Provide the (x, y) coordinate of the cell's center where the given text is located.  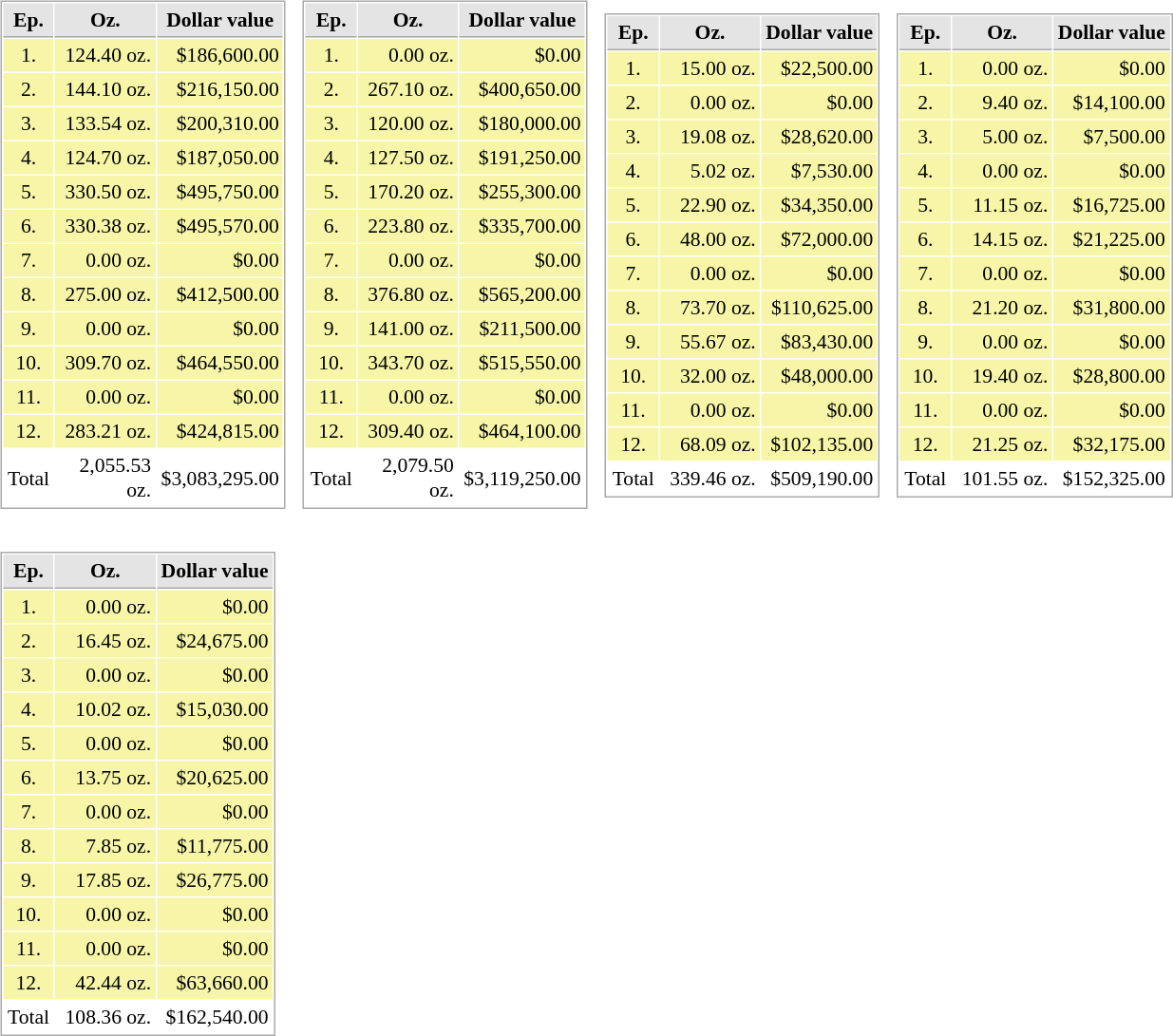
339.46 oz. (710, 478)
5.02 oz. (710, 170)
$200,310.00 (220, 123)
$32,175.00 (1111, 443)
$216,150.00 (220, 89)
124.70 oz. (105, 158)
$48,000.00 (820, 375)
$152,325.00 (1111, 478)
330.38 oz. (105, 226)
$110,625.00 (820, 307)
68.09 oz. (710, 443)
2,055.53 oz. (105, 478)
127.50 oz. (408, 158)
343.70 oz. (408, 363)
42.44 oz. (105, 983)
$464,100.00 (522, 431)
16.45 oz. (105, 641)
$187,050.00 (220, 158)
5.00 oz. (1002, 136)
21.25 oz. (1002, 443)
17.85 oz. (105, 880)
$21,225.00 (1111, 238)
$7,530.00 (820, 170)
48.00 oz. (710, 238)
$15,030.00 (215, 709)
$211,500.00 (522, 329)
21.20 oz. (1002, 307)
15.00 oz. (710, 67)
$20,625.00 (215, 778)
124.40 oz. (105, 55)
13.75 oz. (105, 778)
309.40 oz. (408, 431)
$464,550.00 (220, 363)
108.36 oz. (105, 1017)
$14,100.00 (1111, 102)
376.80 oz. (408, 294)
9.40 oz. (1002, 102)
$83,430.00 (820, 341)
309.70 oz. (105, 363)
7.85 oz. (105, 846)
$191,250.00 (522, 158)
283.21 oz. (105, 431)
$7,500.00 (1111, 136)
$162,540.00 (215, 1017)
$186,600.00 (220, 55)
267.10 oz. (408, 89)
$72,000.00 (820, 238)
$26,775.00 (215, 880)
$509,190.00 (820, 478)
$565,200.00 (522, 294)
170.20 oz. (408, 192)
223.80 oz. (408, 226)
$22,500.00 (820, 67)
$412,500.00 (220, 294)
$495,750.00 (220, 192)
14.15 oz. (1002, 238)
141.00 oz. (408, 329)
55.67 oz. (710, 341)
$11,775.00 (215, 846)
$424,815.00 (220, 431)
$255,300.00 (522, 192)
330.50 oz. (105, 192)
$400,650.00 (522, 89)
$63,660.00 (215, 983)
10.02 oz. (105, 709)
73.70 oz. (710, 307)
$28,800.00 (1111, 375)
$24,675.00 (215, 641)
11.15 oz. (1002, 204)
$3,119,250.00 (522, 478)
2,079.50 oz. (408, 478)
$180,000.00 (522, 123)
32.00 oz. (710, 375)
$335,700.00 (522, 226)
19.08 oz. (710, 136)
101.55 oz. (1002, 478)
$102,135.00 (820, 443)
$16,725.00 (1111, 204)
144.10 oz. (105, 89)
$31,800.00 (1111, 307)
22.90 oz. (710, 204)
$495,570.00 (220, 226)
$34,350.00 (820, 204)
$515,550.00 (522, 363)
$28,620.00 (820, 136)
133.54 oz. (105, 123)
275.00 oz. (105, 294)
$3,083,295.00 (220, 478)
19.40 oz. (1002, 375)
120.00 oz. (408, 123)
